Detect which cell encompasses the target text, then output its [X, Y] center coordinate. 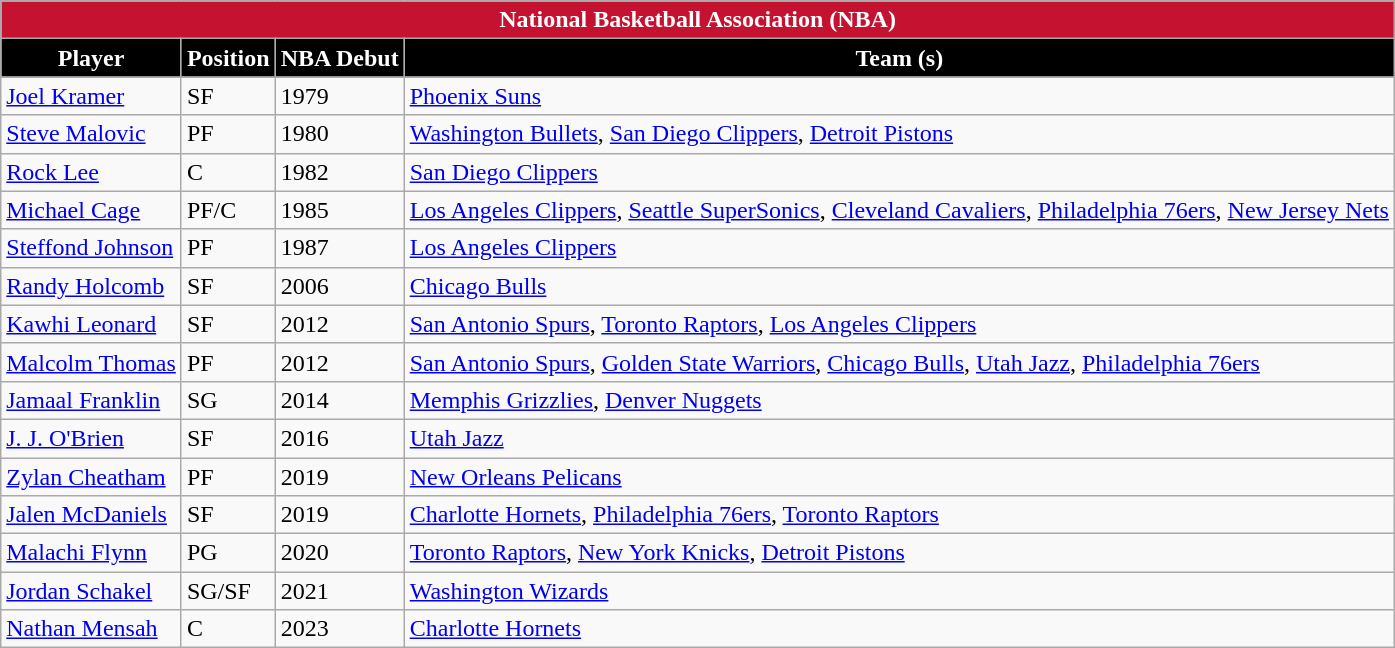
Toronto Raptors, New York Knicks, Detroit Pistons [899, 553]
Kawhi Leonard [92, 324]
Nathan Mensah [92, 629]
Malachi Flynn [92, 553]
J. J. O'Brien [92, 438]
Steffond Johnson [92, 248]
Position [228, 58]
New Orleans Pelicans [899, 477]
Rock Lee [92, 172]
2021 [340, 591]
Washington Bullets, San Diego Clippers, Detroit Pistons [899, 134]
1982 [340, 172]
Charlotte Hornets [899, 629]
Michael Cage [92, 210]
Memphis Grizzlies, Denver Nuggets [899, 400]
1980 [340, 134]
SG [228, 400]
PF/C [228, 210]
Malcolm Thomas [92, 362]
Team (s) [899, 58]
San Diego Clippers [899, 172]
Randy Holcomb [92, 286]
San Antonio Spurs, Toronto Raptors, Los Angeles Clippers [899, 324]
2016 [340, 438]
Jamaal Franklin [92, 400]
Jalen McDaniels [92, 515]
Phoenix Suns [899, 96]
PG [228, 553]
Los Angeles Clippers [899, 248]
1987 [340, 248]
SG/SF [228, 591]
2006 [340, 286]
Player [92, 58]
Charlotte Hornets, Philadelphia 76ers, Toronto Raptors [899, 515]
Washington Wizards [899, 591]
National Basketball Association (NBA) [698, 20]
Joel Kramer [92, 96]
Steve Malovic [92, 134]
San Antonio Spurs, Golden State Warriors, Chicago Bulls, Utah Jazz, Philadelphia 76ers [899, 362]
2014 [340, 400]
Zylan Cheatham [92, 477]
1985 [340, 210]
Jordan Schakel [92, 591]
NBA Debut [340, 58]
Utah Jazz [899, 438]
1979 [340, 96]
Chicago Bulls [899, 286]
2020 [340, 553]
2023 [340, 629]
Los Angeles Clippers, Seattle SuperSonics, Cleveland Cavaliers, Philadelphia 76ers, New Jersey Nets [899, 210]
